Output the [X, Y] coordinate of the center of the cell containing the given text.  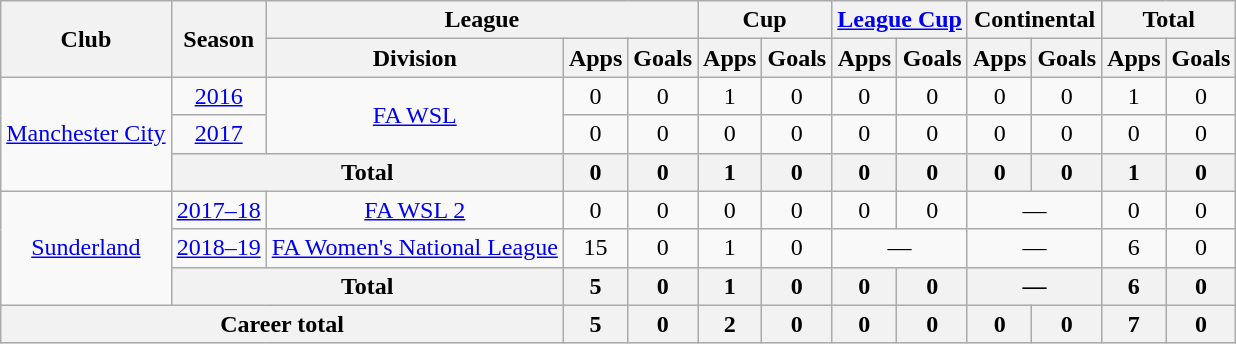
FA WSL [414, 115]
2 [730, 324]
Cup [765, 20]
Sunderland [86, 248]
2016 [218, 96]
2018–19 [218, 248]
Manchester City [86, 134]
Season [218, 39]
FA Women's National League [414, 248]
2017–18 [218, 210]
League Cup [900, 20]
Continental [1034, 20]
Division [414, 58]
15 [595, 248]
FA WSL 2 [414, 210]
Career total [282, 324]
2017 [218, 134]
Club [86, 39]
League [482, 20]
7 [1134, 324]
